Pinpoint the cell where the given text exists, returning its [X, Y] midpoint coordinate. 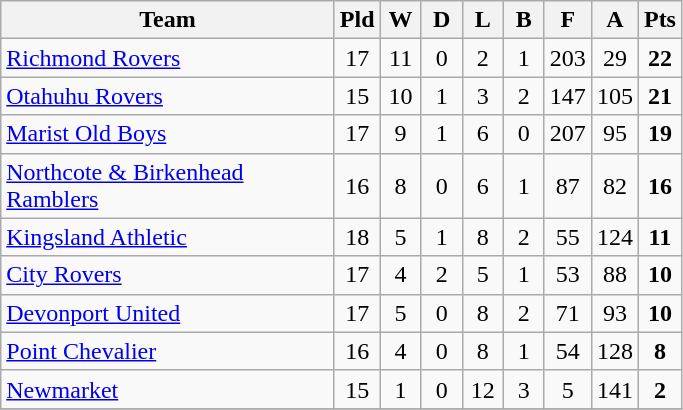
Pts [660, 20]
124 [614, 237]
87 [568, 186]
W [400, 20]
53 [568, 275]
City Rovers [168, 275]
55 [568, 237]
Newmarket [168, 389]
Richmond Rovers [168, 58]
82 [614, 186]
B [524, 20]
D [442, 20]
A [614, 20]
Pld [357, 20]
L [482, 20]
Northcote & Birkenhead Ramblers [168, 186]
147 [568, 96]
Kingsland Athletic [168, 237]
Otahuhu Rovers [168, 96]
22 [660, 58]
12 [482, 389]
54 [568, 351]
F [568, 20]
71 [568, 313]
141 [614, 389]
18 [357, 237]
105 [614, 96]
19 [660, 134]
88 [614, 275]
207 [568, 134]
Team [168, 20]
21 [660, 96]
Point Chevalier [168, 351]
Marist Old Boys [168, 134]
128 [614, 351]
9 [400, 134]
29 [614, 58]
203 [568, 58]
93 [614, 313]
Devonport United [168, 313]
95 [614, 134]
